Extract the (X, Y) coordinate from the center of the cell holding the provided text.  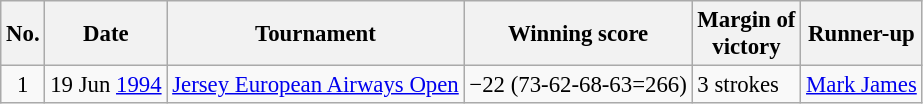
Jersey European Airways Open (316, 85)
−22 (73-62-68-63=266) (578, 85)
3 strokes (746, 85)
Mark James (862, 85)
Tournament (316, 34)
Runner-up (862, 34)
19 Jun 1994 (106, 85)
Date (106, 34)
1 (23, 85)
No. (23, 34)
Winning score (578, 34)
Margin ofvictory (746, 34)
